Capture the cell that displays the provided text and extract its (X, Y) central coordinate. 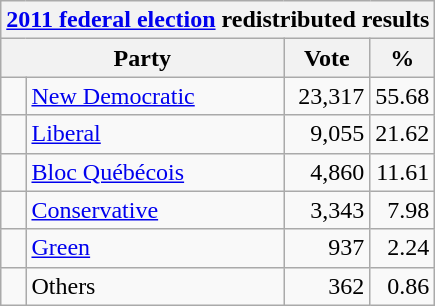
7.98 (402, 210)
3,343 (327, 210)
Green (155, 248)
4,860 (327, 172)
362 (327, 286)
Conservative (155, 210)
2.24 (402, 248)
0.86 (402, 286)
Party (142, 58)
21.62 (402, 134)
Liberal (155, 134)
New Democratic (155, 96)
55.68 (402, 96)
% (402, 58)
9,055 (327, 134)
11.61 (402, 172)
2011 federal election redistributed results (218, 20)
23,317 (327, 96)
Bloc Québécois (155, 172)
937 (327, 248)
Others (155, 286)
Vote (327, 58)
